Identify which cell holds the provided text, then report its (x, y) central coordinate. 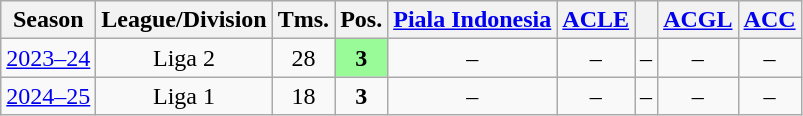
2023–24 (48, 58)
Piala Indonesia (472, 20)
28 (303, 58)
18 (303, 96)
Liga 2 (184, 58)
Liga 1 (184, 96)
2024–25 (48, 96)
Tms. (303, 20)
ACGL (698, 20)
League/Division (184, 20)
Pos. (362, 20)
ACLE (596, 20)
Season (48, 20)
ACC (770, 20)
